Extract the (x, y) coordinate from the center of the cell holding the provided text.  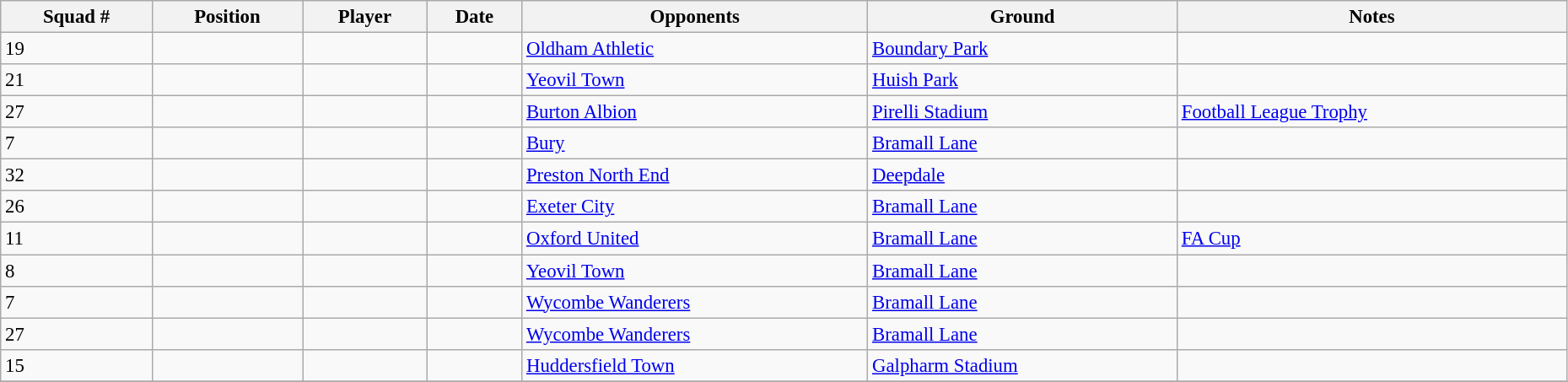
Ground (1022, 17)
8 (77, 271)
Oldham Athletic (695, 49)
Oxford United (695, 239)
Deepdale (1022, 175)
Notes (1371, 17)
11 (77, 239)
Player (365, 17)
Exeter City (695, 207)
Boundary Park (1022, 49)
FA Cup (1371, 239)
32 (77, 175)
Huddersfield Town (695, 365)
Preston North End (695, 175)
26 (77, 207)
21 (77, 80)
Galpharm Stadium (1022, 365)
Opponents (695, 17)
Date (474, 17)
Huish Park (1022, 80)
Bury (695, 143)
Football League Trophy (1371, 112)
15 (77, 365)
Squad # (77, 17)
Position (227, 17)
Burton Albion (695, 112)
19 (77, 49)
Pirelli Stadium (1022, 112)
